Locate the cell with the specified text and output its [x, y] center coordinate. 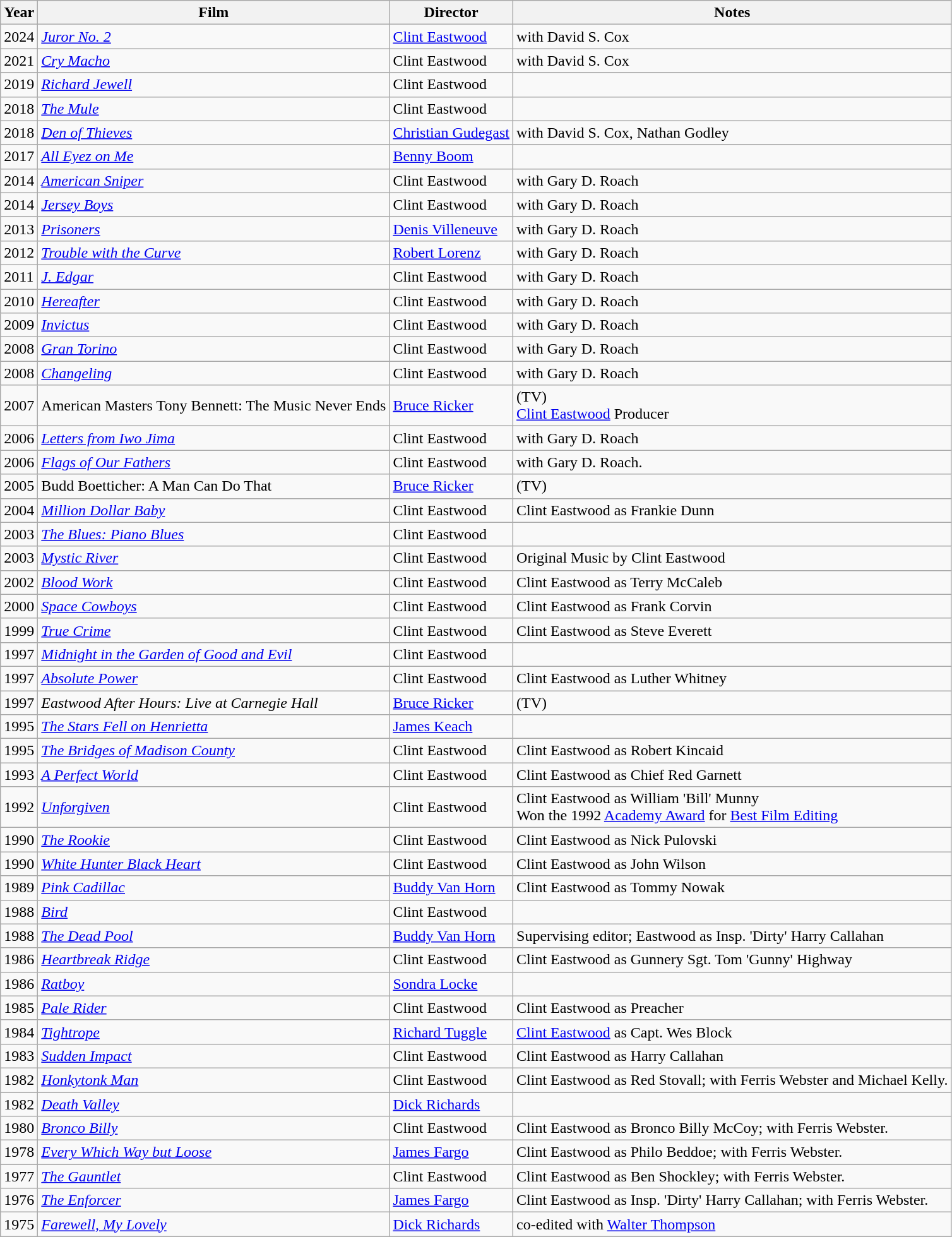
Budd Boetticher: A Man Can Do That [213, 486]
Every Which Way but Loose [213, 1152]
Bird [213, 912]
Clint Eastwood as Tommy Nowak [732, 888]
1983 [19, 1056]
1992 [19, 807]
1993 [19, 775]
Year [19, 13]
True Crime [213, 630]
Christian Gudegast [451, 133]
Director [451, 13]
Clint Eastwood as Red Stovall; with Ferris Webster and Michael Kelly. [732, 1080]
Clint Eastwood as John Wilson [732, 864]
Sudden Impact [213, 1056]
2011 [19, 277]
co-edited with Walter Thompson [732, 1224]
1999 [19, 630]
1984 [19, 1032]
Original Music by Clint Eastwood [732, 558]
2004 [19, 510]
White Hunter Black Heart [213, 864]
Blood Work [213, 582]
Cry Macho [213, 61]
The Gauntlet [213, 1176]
Clint Eastwood as Chief Red Garnett [732, 775]
Clint Eastwood as Insp. 'Dirty' Harry Callahan; with Ferris Webster. [732, 1200]
All Eyez on Me [213, 157]
Prisoners [213, 229]
Clint Eastwood as Frankie Dunn [732, 510]
Trouble with the Curve [213, 253]
Hereafter [213, 301]
Clint Eastwood as Preacher [732, 1008]
Supervising editor; Eastwood as Insp. 'Dirty' Harry Callahan [732, 936]
Benny Boom [451, 157]
Changeling [213, 373]
1989 [19, 888]
American Masters Tony Bennett: The Music Never Ends [213, 405]
with David S. Cox, Nathan Godley [732, 133]
Clint Eastwood as Steve Everett [732, 630]
2024 [19, 37]
Den of Thieves [213, 133]
Clint Eastwood as Frank Corvin [732, 606]
Clint Eastwood as Ben Shockley; with Ferris Webster. [732, 1176]
Space Cowboys [213, 606]
Clint Eastwood as Robert Kincaid [732, 751]
The Dead Pool [213, 936]
2002 [19, 582]
1977 [19, 1176]
J. Edgar [213, 277]
2007 [19, 405]
Unforgiven [213, 807]
Gran Torino [213, 349]
Clint Eastwood as Terry McCaleb [732, 582]
1978 [19, 1152]
Million Dollar Baby [213, 510]
The Enforcer [213, 1200]
Mystic River [213, 558]
Clint Eastwood as Harry Callahan [732, 1056]
Honkytonk Man [213, 1080]
American Sniper [213, 181]
Clint Eastwood as William 'Bill' MunnyWon the 1992 Academy Award for Best Film Editing [732, 807]
Sondra Locke [451, 984]
1980 [19, 1128]
A Perfect World [213, 775]
Bronco Billy [213, 1128]
Denis Villeneuve [451, 229]
2013 [19, 229]
Juror No. 2 [213, 37]
The Rookie [213, 840]
Richard Jewell [213, 85]
Flags of Our Fathers [213, 462]
with Gary D. Roach. [732, 462]
2010 [19, 301]
Pale Rider [213, 1008]
2009 [19, 325]
Clint Eastwood as Luther Whitney [732, 678]
Jersey Boys [213, 205]
2019 [19, 85]
2012 [19, 253]
Midnight in the Garden of Good and Evil [213, 654]
Clint Eastwood as Nick Pulovski [732, 840]
Heartbreak Ridge [213, 960]
2017 [19, 157]
Ratboy [213, 984]
Eastwood After Hours: Live at Carnegie Hall [213, 703]
Tightrope [213, 1032]
Notes [732, 13]
Death Valley [213, 1104]
1976 [19, 1200]
Clint Eastwood as Philo Beddoe; with Ferris Webster. [732, 1152]
The Bridges of Madison County [213, 751]
1975 [19, 1224]
1985 [19, 1008]
The Stars Fell on Henrietta [213, 727]
Richard Tuggle [451, 1032]
2021 [19, 61]
Film [213, 13]
The Mule [213, 109]
Robert Lorenz [451, 253]
Absolute Power [213, 678]
Farewell, My Lovely [213, 1224]
Letters from Iwo Jima [213, 438]
2005 [19, 486]
Pink Cadillac [213, 888]
Invictus [213, 325]
Clint Eastwood as Capt. Wes Block [732, 1032]
Clint Eastwood as Bronco Billy McCoy; with Ferris Webster. [732, 1128]
James Keach [451, 727]
Clint Eastwood as Gunnery Sgt. Tom 'Gunny' Highway [732, 960]
2000 [19, 606]
The Blues: Piano Blues [213, 534]
(TV)Clint Eastwood Producer [732, 405]
